Detect which cell encompasses the target text, then output its [x, y] center coordinate. 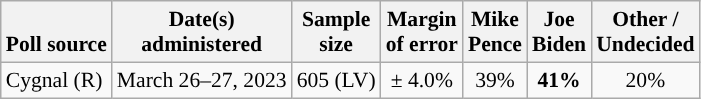
39% [495, 80]
Poll source [56, 32]
Other /Undecided [645, 32]
Date(s)administered [202, 32]
41% [559, 80]
± 4.0% [422, 80]
Marginof error [422, 32]
Cygnal (R) [56, 80]
Samplesize [336, 32]
605 (LV) [336, 80]
JoeBiden [559, 32]
MikePence [495, 32]
20% [645, 80]
March 26–27, 2023 [202, 80]
